Pinpoint the cell where the given text exists, returning its (x, y) midpoint coordinate. 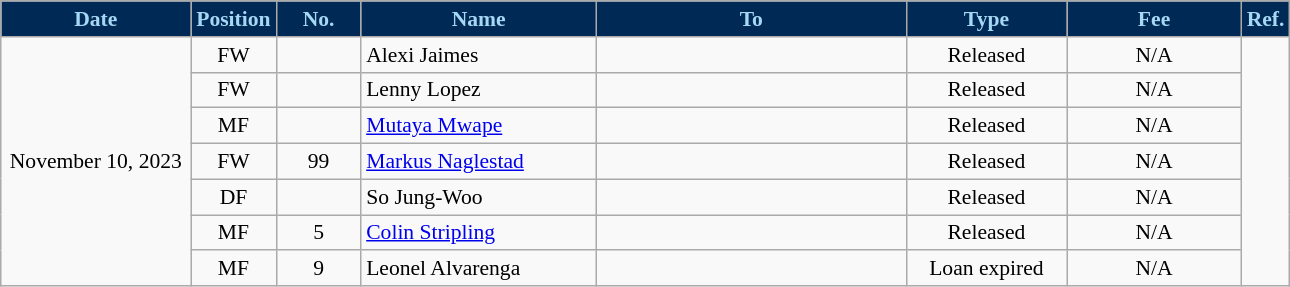
Leonel Alvarenga (478, 269)
Mutaya Mwape (478, 126)
Name (478, 19)
9 (318, 269)
Position (234, 19)
No. (318, 19)
November 10, 2023 (96, 162)
Lenny Lopez (478, 90)
To (751, 19)
DF (234, 197)
So Jung-Woo (478, 197)
99 (318, 162)
Ref. (1266, 19)
Type (986, 19)
Markus Naglestad (478, 162)
Date (96, 19)
Loan expired (986, 269)
5 (318, 233)
Alexi Jaimes (478, 55)
Fee (1154, 19)
Colin Stripling (478, 233)
